Output the (X, Y) coordinate of the center of the cell containing the given text.  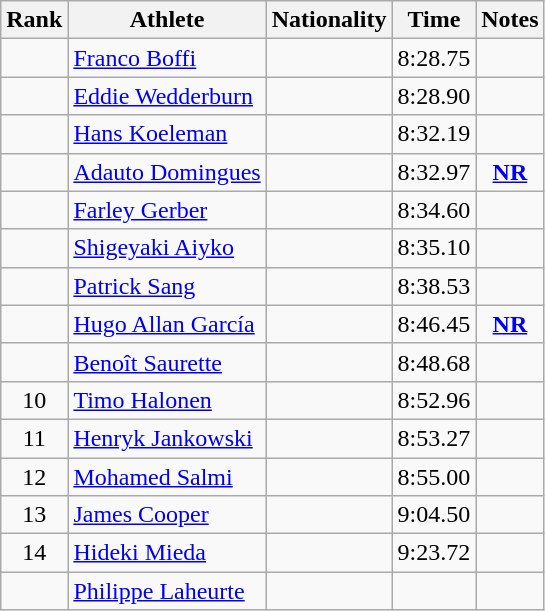
9:04.50 (434, 515)
10 (34, 400)
Notes (510, 20)
8:55.00 (434, 477)
Athlete (167, 20)
Hugo Allan García (167, 324)
8:52.96 (434, 400)
Eddie Wedderburn (167, 96)
Franco Boffi (167, 58)
Time (434, 20)
8:38.53 (434, 286)
Hideki Mieda (167, 553)
Philippe Laheurte (167, 591)
8:35.10 (434, 248)
8:48.68 (434, 362)
Mohamed Salmi (167, 477)
8:28.90 (434, 96)
Rank (34, 20)
Hans Koeleman (167, 134)
8:32.19 (434, 134)
Timo Halonen (167, 400)
Adauto Domingues (167, 172)
8:46.45 (434, 324)
Shigeyaki Aiyko (167, 248)
Benoît Saurette (167, 362)
James Cooper (167, 515)
13 (34, 515)
12 (34, 477)
Henryk Jankowski (167, 438)
8:28.75 (434, 58)
Patrick Sang (167, 286)
Farley Gerber (167, 210)
Nationality (329, 20)
8:32.97 (434, 172)
9:23.72 (434, 553)
8:34.60 (434, 210)
14 (34, 553)
11 (34, 438)
8:53.27 (434, 438)
